Scan for the cell matching the given text and deliver its (x, y) coordinate at center. 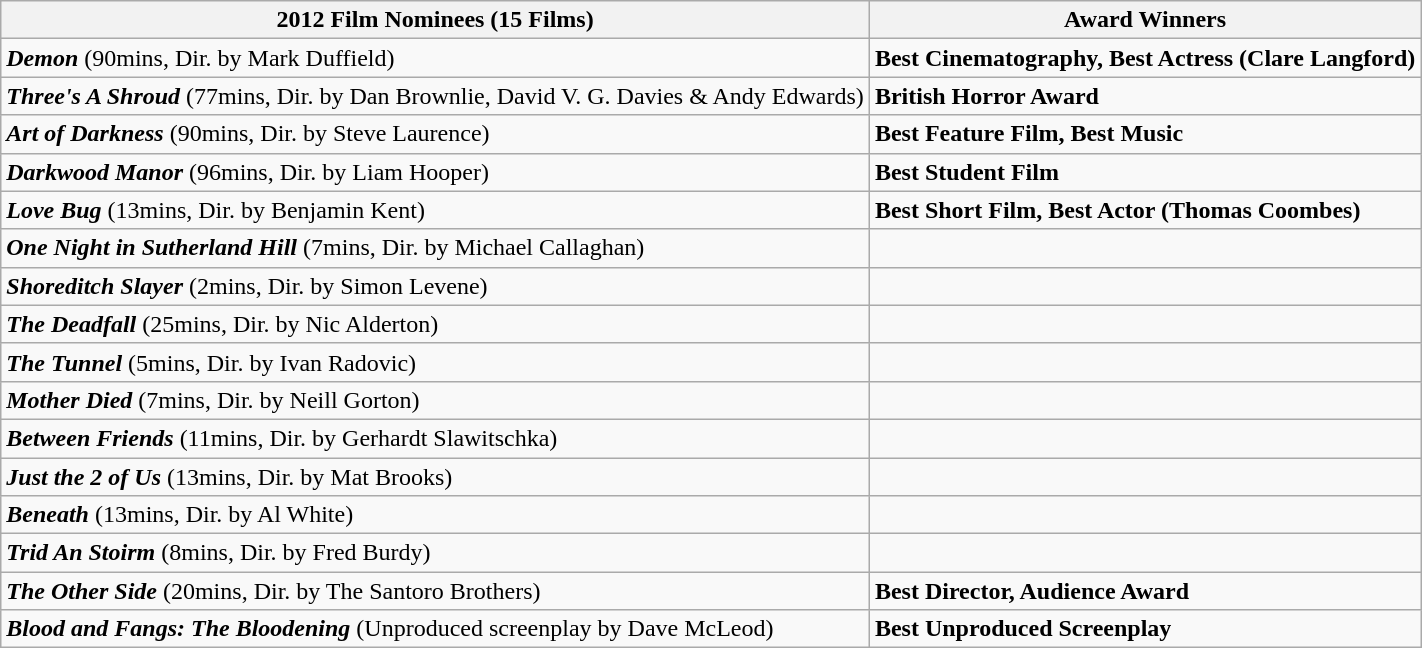
Best Unproduced Screenplay (1144, 629)
Shoreditch Slayer (2mins, Dir. by Simon Levene) (436, 286)
Darkwood Manor (96mins, Dir. by Liam Hooper) (436, 172)
British Horror Award (1144, 96)
Mother Died (7mins, Dir. by Neill Gorton) (436, 400)
One Night in Sutherland Hill (7mins, Dir. by Michael Callaghan) (436, 248)
2012 Film Nominees (15 Films) (436, 20)
The Other Side (20mins, Dir. by The Santoro Brothers) (436, 591)
Best Student Film (1144, 172)
Between Friends (11mins, Dir. by Gerhardt Slawitschka) (436, 438)
Blood and Fangs: The Bloodening (Unproduced screenplay by Dave McLeod) (436, 629)
Best Cinematography, Best Actress (Clare Langford) (1144, 58)
Best Director, Audience Award (1144, 591)
Best Feature Film, Best Music (1144, 134)
The Deadfall (25mins, Dir. by Nic Alderton) (436, 324)
Award Winners (1144, 20)
Demon (90mins, Dir. by Mark Duffield) (436, 58)
Love Bug (13mins, Dir. by Benjamin Kent) (436, 210)
Just the 2 of Us (13mins, Dir. by Mat Brooks) (436, 477)
Three's A Shroud (77mins, Dir. by Dan Brownlie, David V. G. Davies & Andy Edwards) (436, 96)
Best Short Film, Best Actor (Thomas Coombes) (1144, 210)
Trid An Stoirm (8mins, Dir. by Fred Burdy) (436, 553)
Art of Darkness (90mins, Dir. by Steve Laurence) (436, 134)
The Tunnel (5mins, Dir. by Ivan Radovic) (436, 362)
Beneath (13mins, Dir. by Al White) (436, 515)
